Pinpoint the cell where the given text exists, returning its (X, Y) midpoint coordinate. 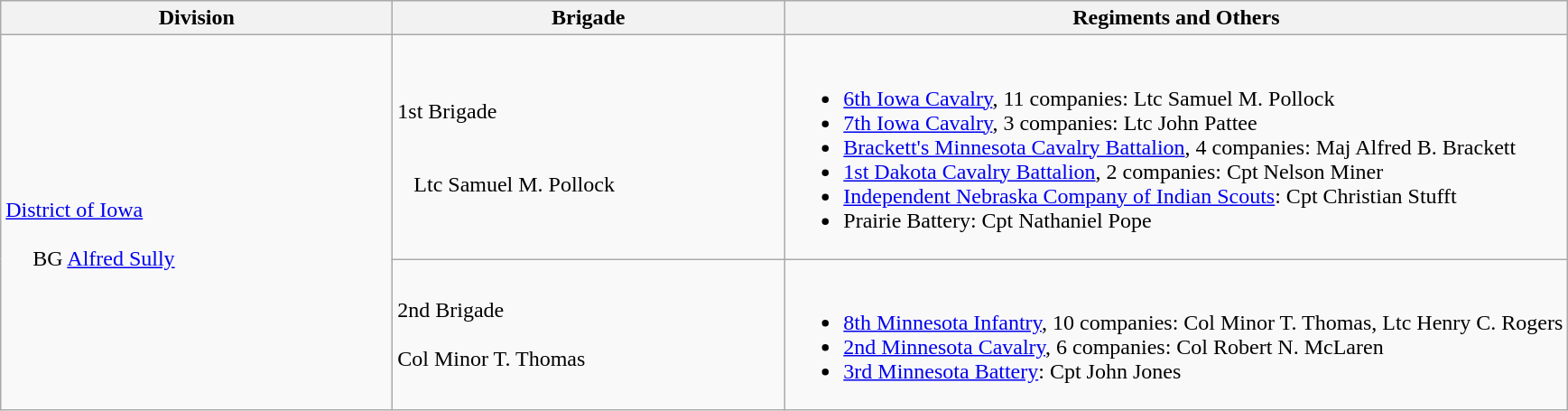
Division (197, 18)
Regiments and Others (1176, 18)
Brigade (589, 18)
2nd BrigadeCol Minor T. Thomas (589, 334)
District of Iowa BG Alfred Sully (197, 222)
1st Brigade Ltc Samuel M. Pollock (589, 147)
